Determine the (x, y) coordinate at the center of the cell enclosing the given text.  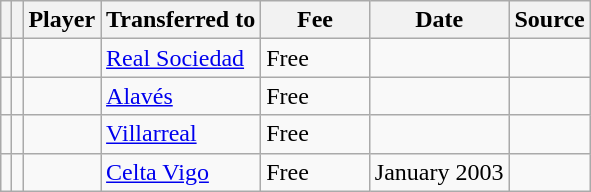
Date (439, 20)
Villarreal (181, 134)
Player (62, 20)
Fee (316, 20)
Alavés (181, 96)
Celta Vigo (181, 172)
Transferred to (181, 20)
January 2003 (439, 172)
Real Sociedad (181, 58)
Source (550, 20)
